Output the (x, y) coordinate of the center of the cell containing the given text.  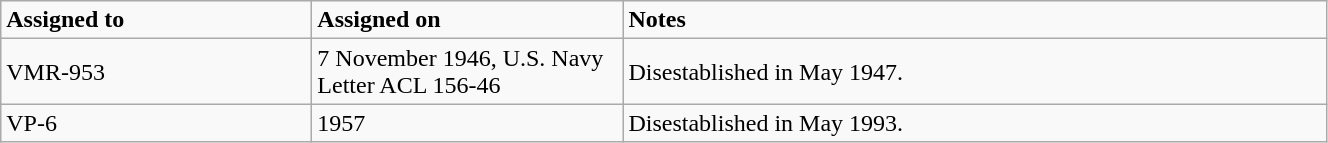
Assigned to (156, 20)
VMR-953 (156, 72)
Disestablished in May 1947. (975, 72)
VP-6 (156, 123)
Assigned on (468, 20)
7 November 1946, U.S. Navy Letter ACL 156-46 (468, 72)
1957 (468, 123)
Disestablished in May 1993. (975, 123)
Notes (975, 20)
